Capture the cell that displays the provided text and extract its (x, y) central coordinate. 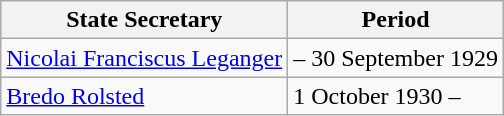
– 30 September 1929 (396, 58)
Nicolai Franciscus Leganger (144, 58)
Bredo Rolsted (144, 96)
1 October 1930 – (396, 96)
Period (396, 20)
State Secretary (144, 20)
